Extract the [x, y] coordinate from the center of the cell holding the provided text.  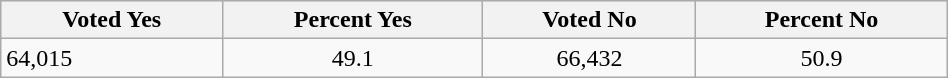
49.1 [353, 58]
Percent No [822, 20]
Percent Yes [353, 20]
50.9 [822, 58]
66,432 [590, 58]
Voted Yes [112, 20]
64,015 [112, 58]
Voted No [590, 20]
